Determine the (x, y) coordinate at the center of the cell enclosing the given text.  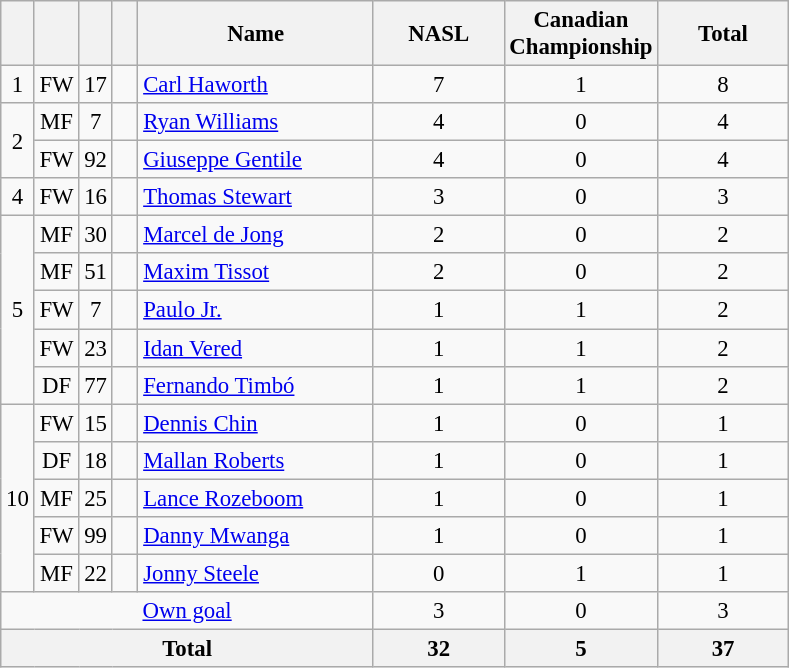
37 (724, 648)
23 (96, 348)
16 (96, 197)
30 (96, 235)
8 (724, 85)
NASL (438, 34)
Maxim Tissot (256, 273)
77 (96, 385)
22 (96, 573)
Carl Haworth (256, 85)
15 (96, 423)
Dennis Chin (256, 423)
Marcel de Jong (256, 235)
25 (96, 498)
Paulo Jr. (256, 310)
18 (96, 460)
92 (96, 160)
Ryan Williams (256, 122)
Own goal (188, 611)
Lance Rozeboom (256, 498)
Idan Vered (256, 348)
Thomas Stewart (256, 197)
Fernando Timbó (256, 385)
Canadian Championship (581, 34)
10 (18, 498)
Name (256, 34)
32 (438, 648)
Jonny Steele (256, 573)
Mallan Roberts (256, 460)
51 (96, 273)
17 (96, 85)
99 (96, 536)
Giuseppe Gentile (256, 160)
Danny Mwanga (256, 536)
